Search for the cell housing the specified text and yield its (x, y) center coordinate. 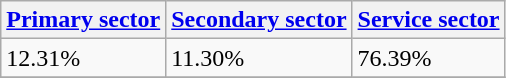
Service sector (428, 20)
76.39% (428, 58)
11.30% (259, 58)
Primary sector (84, 20)
Secondary sector (259, 20)
12.31% (84, 58)
